Return the (X, Y) coordinate for the center point of the cell that contains the specified text.  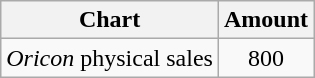
Oricon physical sales (110, 58)
Amount (266, 20)
Chart (110, 20)
800 (266, 58)
